Output the [X, Y] coordinate of the center of the cell containing the given text.  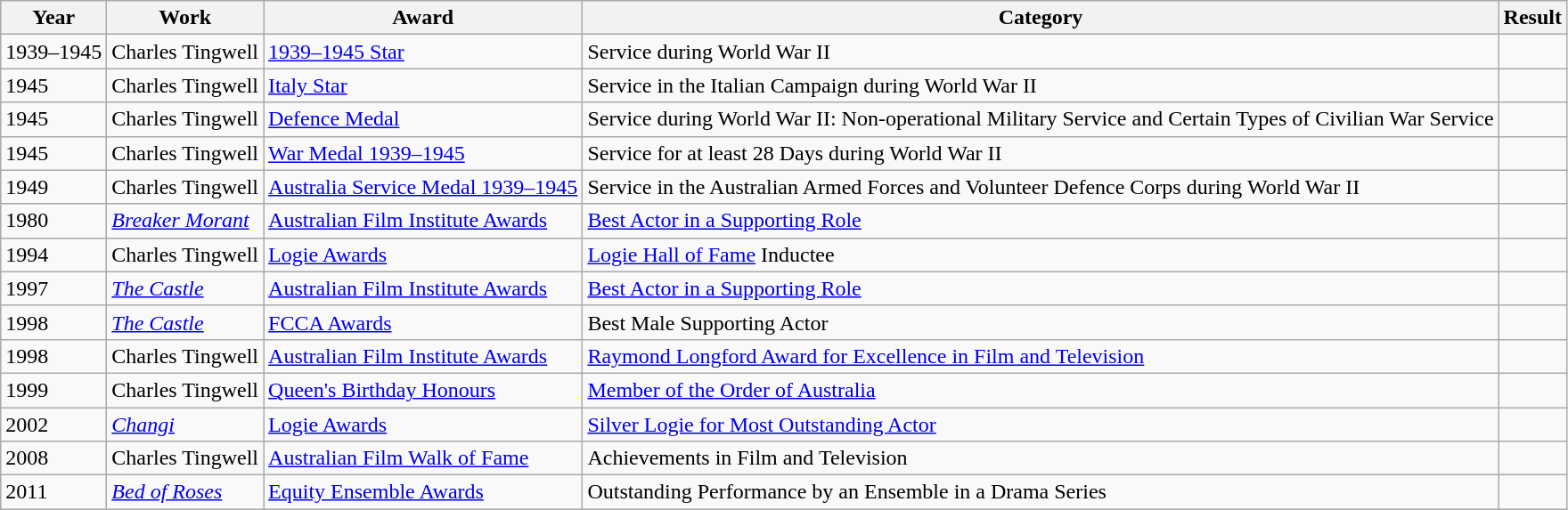
1994 [53, 255]
Outstanding Performance by an Ensemble in a Drama Series [1041, 492]
Best Male Supporting Actor [1041, 322]
Achievements in Film and Television [1041, 458]
Work [185, 18]
1949 [53, 187]
2011 [53, 492]
Defence Medal [423, 119]
Logie Hall of Fame Inductee [1041, 255]
FCCA Awards [423, 322]
Member of the Order of Australia [1041, 390]
Italy Star [423, 85]
1980 [53, 221]
1939–1945 Star [423, 52]
Raymond Longford Award for Excellence in Film and Television [1041, 356]
Service during World War II [1041, 52]
Equity Ensemble Awards [423, 492]
2008 [53, 458]
1999 [53, 390]
Award [423, 18]
2002 [53, 425]
Year [53, 18]
Service in the Australian Armed Forces and Volunteer Defence Corps during World War II [1041, 187]
Bed of Roses [185, 492]
Result [1532, 18]
Silver Logie for Most Outstanding Actor [1041, 425]
Queen's Birthday Honours [423, 390]
Breaker Morant [185, 221]
Australian Film Walk of Fame [423, 458]
Service in the Italian Campaign during World War II [1041, 85]
War Medal 1939–1945 [423, 153]
Australia Service Medal 1939–1945 [423, 187]
1997 [53, 288]
Changi [185, 425]
Service for at least 28 Days during World War II [1041, 153]
1939–1945 [53, 52]
Service during World War II: Non-operational Military Service and Certain Types of Civilian War Service [1041, 119]
Category [1041, 18]
